From the cell containing the given text, extract its center point as (x, y) coordinate. 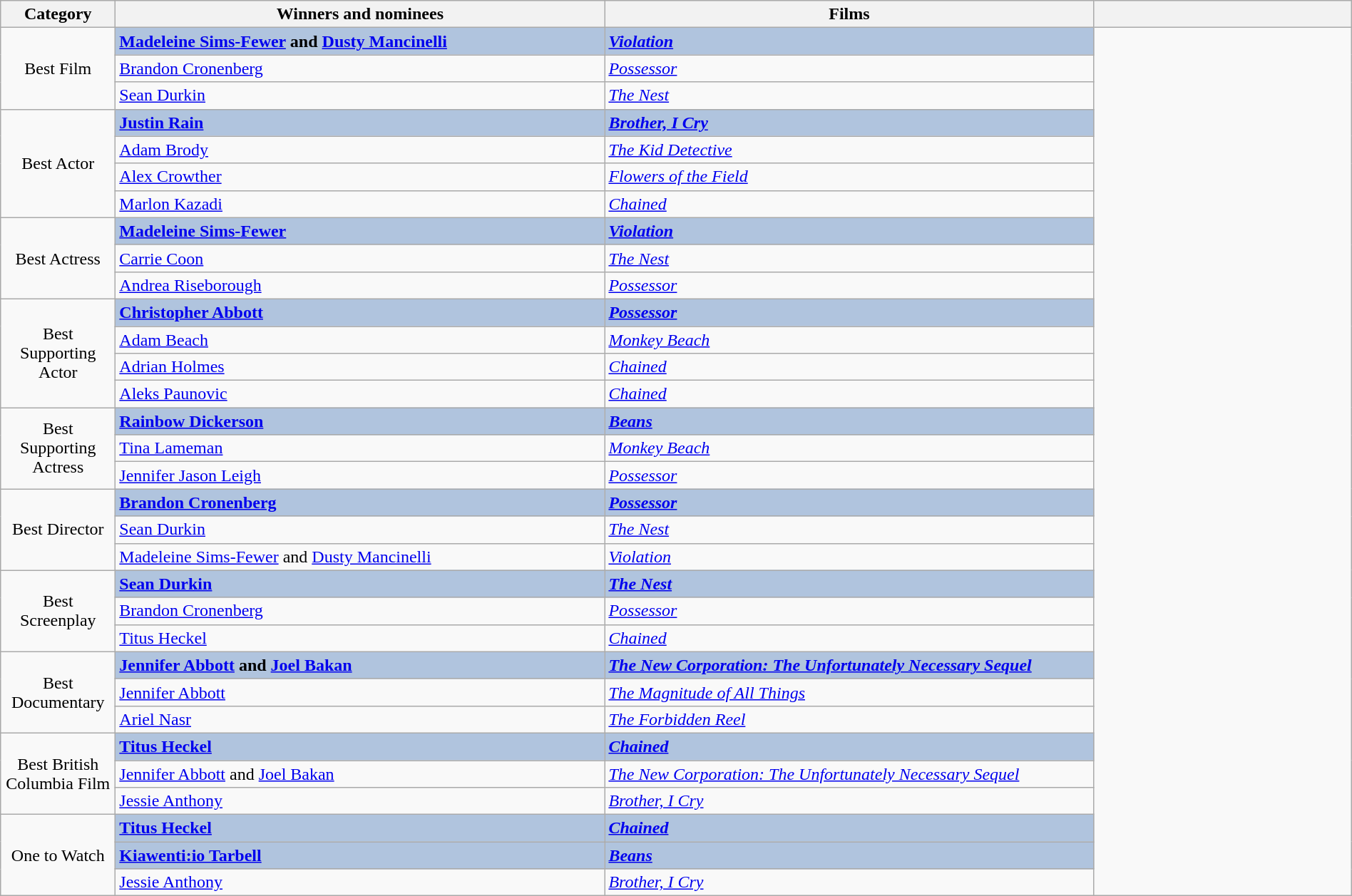
Best Documentary (58, 692)
Flowers of the Field (849, 177)
Marlon Kazadi (360, 204)
Winners and nominees (360, 14)
Rainbow Dickerson (360, 421)
Ariel Nasr (360, 719)
Christopher Abbott (360, 312)
Best Film (58, 68)
Jennifer Abbott (360, 692)
The Magnitude of All Things (849, 692)
Kiawenti:io Tarbell (360, 855)
Best Supporting Actress (58, 448)
Adrian Holmes (360, 367)
The Forbidden Reel (849, 719)
Best Actor (58, 163)
Films (849, 14)
Best Supporting Actor (58, 353)
Madeleine Sims-Fewer (360, 231)
The Kid Detective (849, 150)
Aleks Paunovic (360, 394)
Best British Columbia Film (58, 773)
Tina Lameman (360, 448)
One to Watch (58, 855)
Best Actress (58, 258)
Adam Brody (360, 150)
Adam Beach (360, 340)
Best Director (58, 530)
Andrea Riseborough (360, 285)
Jennifer Jason Leigh (360, 475)
Carrie Coon (360, 258)
Category (58, 14)
Best Screenplay (58, 611)
Justin Rain (360, 123)
Alex Crowther (360, 177)
